Search for the cell housing the specified text and yield its [X, Y] center coordinate. 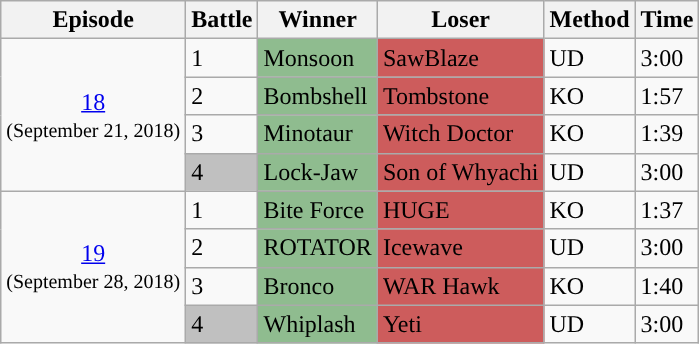
Minotaur [318, 134]
Battle [222, 20]
HUGE [460, 210]
Winner [318, 20]
1:39 [667, 134]
1:37 [667, 210]
ROTATOR [318, 248]
WAR Hawk [460, 286]
Tombstone [460, 96]
Yeti [460, 324]
Whiplash [318, 324]
Icewave [460, 248]
Bronco [318, 286]
Son of Whyachi [460, 172]
Method [590, 20]
18(September 21, 2018) [94, 115]
Monsoon [318, 58]
Episode [94, 20]
SawBlaze [460, 58]
Time [667, 20]
1:40 [667, 286]
1:57 [667, 96]
Lock-Jaw [318, 172]
Loser [460, 20]
19(September 28, 2018) [94, 267]
Witch Doctor [460, 134]
Bombshell [318, 96]
Bite Force [318, 210]
